Output the [X, Y] coordinate of the center of the cell containing the given text.  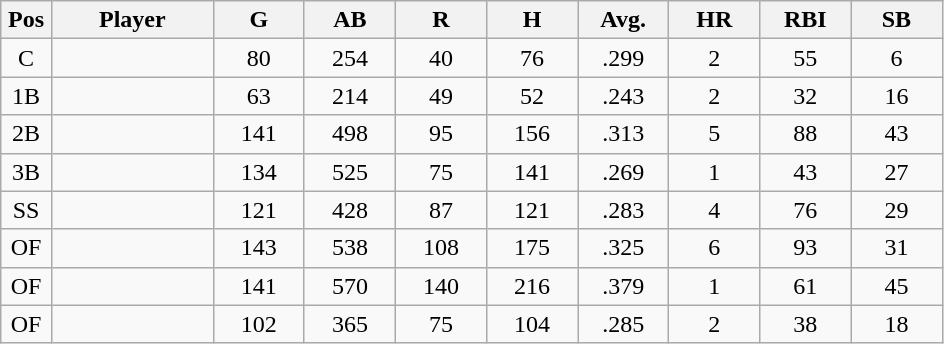
214 [350, 96]
16 [896, 96]
52 [532, 96]
R [440, 20]
Avg. [624, 20]
.243 [624, 96]
140 [440, 286]
108 [440, 248]
40 [440, 58]
49 [440, 96]
216 [532, 286]
570 [350, 286]
80 [258, 58]
.379 [624, 286]
87 [440, 210]
.283 [624, 210]
RBI [806, 20]
.269 [624, 172]
.285 [624, 324]
29 [896, 210]
88 [806, 134]
1B [26, 96]
45 [896, 286]
.299 [624, 58]
4 [714, 210]
SB [896, 20]
365 [350, 324]
428 [350, 210]
5 [714, 134]
61 [806, 286]
Pos [26, 20]
134 [258, 172]
525 [350, 172]
175 [532, 248]
93 [806, 248]
63 [258, 96]
55 [806, 58]
3B [26, 172]
G [258, 20]
27 [896, 172]
HR [714, 20]
SS [26, 210]
31 [896, 248]
102 [258, 324]
104 [532, 324]
.313 [624, 134]
498 [350, 134]
.325 [624, 248]
18 [896, 324]
538 [350, 248]
143 [258, 248]
156 [532, 134]
H [532, 20]
38 [806, 324]
32 [806, 96]
C [26, 58]
AB [350, 20]
95 [440, 134]
2B [26, 134]
Player [132, 20]
254 [350, 58]
